Locate the cell with the specified text and output its [X, Y] center coordinate. 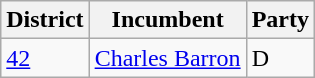
D [280, 58]
Party [280, 20]
Incumbent [168, 20]
Charles Barron [168, 58]
42 [45, 58]
District [45, 20]
